Determine the (X, Y) coordinate at the center of the cell enclosing the given text.  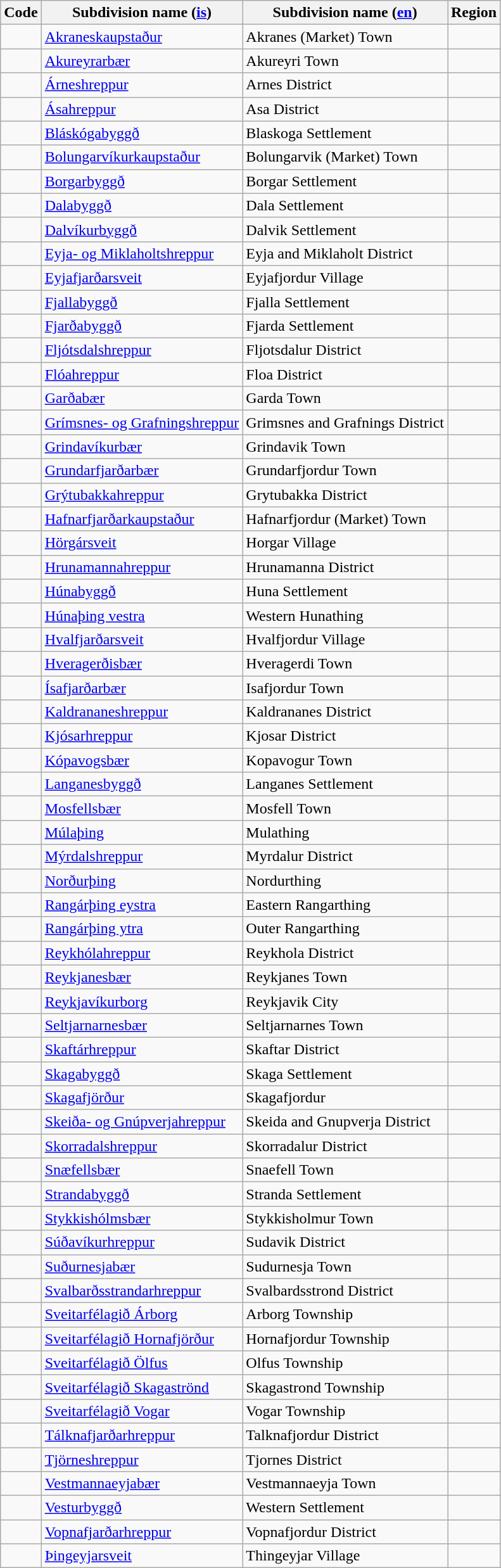
Mosfell Town (345, 808)
Hrunamannahreppur (142, 567)
Skagabyggð (142, 1074)
Olfus Township (345, 1363)
Grindavik Town (345, 447)
Tjörneshreppur (142, 1459)
Fjallabyggð (142, 302)
Hafnarfjordur (Market) Town (345, 519)
Rangárþing eystra (142, 905)
Súðavíkurhreppur (142, 1242)
Grindavíkurbær (142, 447)
Reykjavíkurborg (142, 1001)
Grundarfjordur Town (345, 471)
Grýtubakkahreppur (142, 495)
Eyja and Miklaholt District (345, 253)
Múlaþing (142, 832)
Borgarbyggð (142, 181)
Floa District (345, 374)
Subdivision name (en) (345, 13)
Vogar Township (345, 1411)
Sveitarfélagið Skagaströnd (142, 1387)
Kópavogsbær (142, 760)
Akureyri Town (345, 61)
Vopnafjordur District (345, 1532)
Arborg Township (345, 1315)
Sveitarfélagið Hornafjörður (142, 1339)
Svalbardsstrond District (345, 1291)
Eyja- og Miklaholtshreppur (142, 253)
Fjarðabyggð (142, 326)
Fljotsdalur District (345, 350)
Ísafjarðarbær (142, 687)
Seltjarnarnes Town (345, 1025)
Hveragerdi Town (345, 663)
Flóahreppur (142, 374)
Huna Settlement (345, 591)
Sudavik District (345, 1242)
Grimsnes and Grafnings District (345, 423)
Mosfellsbær (142, 808)
Bolungarvíkurkaupstaður (142, 157)
Dala Settlement (345, 205)
Akranes (Market) Town (345, 37)
Talknafjordur District (345, 1435)
Snæfellsbær (142, 1170)
Garda Town (345, 398)
Vesturbyggð (142, 1508)
Dalvíkurbyggð (142, 229)
Húnabyggð (142, 591)
Garðabær (142, 398)
Subdivision name (is) (142, 13)
Reykjavik City (345, 1001)
Akraneskaupstaður (142, 37)
Skagafjörður (142, 1098)
Sveitarfélagið Vogar (142, 1411)
Vestmannaeyjabær (142, 1484)
Reykhólahreppur (142, 953)
Western Hunathing (345, 615)
Dalvik Settlement (345, 229)
Hornafjordur Township (345, 1339)
Horgar Village (345, 543)
Dalabyggð (142, 205)
Svalbarðsstrandarhreppur (142, 1291)
Hveragerðisbær (142, 663)
Sveitarfélagið Árborg (142, 1315)
Myrdalur District (345, 857)
Fljótsdalshreppur (142, 350)
Strandabyggð (142, 1194)
Árneshreppur (142, 85)
Skagastrond Township (345, 1387)
Thingeyjar Village (345, 1556)
Bláskógabyggð (142, 133)
Kaldrananes District (345, 712)
Fjarda Settlement (345, 326)
Sveitarfélagið Ölfus (142, 1363)
Vestmannaeyja Town (345, 1484)
Hrunamanna District (345, 567)
Skaftárhreppur (142, 1049)
Region (474, 13)
Kopavogur Town (345, 760)
Vopnafjarðarhreppur (142, 1532)
Kjósarhreppur (142, 736)
Stykkishólmsbær (142, 1218)
Asa District (345, 109)
Grímsnes- og Grafningshreppur (142, 423)
Blaskoga Settlement (345, 133)
Outer Rangarthing (345, 929)
Rangárþing ytra (142, 929)
Langanesbyggð (142, 784)
Skagafjordur (345, 1098)
Mulathing (345, 832)
Eyjafjordur Village (345, 277)
Code (21, 13)
Skaftar District (345, 1049)
Tjornes District (345, 1459)
Nordurthing (345, 881)
Kjosar District (345, 736)
Akureyrarbær (142, 61)
Hvalfjordur Village (345, 639)
Skorradalshreppur (142, 1146)
Stranda Settlement (345, 1194)
Skaga Settlement (345, 1074)
Skorradalur District (345, 1146)
Skeiða- og Gnúpverjahreppur (142, 1122)
Tálknafjarðarhreppur (142, 1435)
Reykjanes Town (345, 977)
Reykjanesbær (142, 977)
Norðurþing (142, 881)
Skeida and Gnupverja District (345, 1122)
Kaldrananeshreppur (142, 712)
Sudurnesja Town (345, 1266)
Grytubakka District (345, 495)
Grundarfjarðarbær (142, 471)
Ásahreppur (142, 109)
Húnaþing vestra (142, 615)
Suðurnesjabær (142, 1266)
Eyjafjarðarsveit (142, 277)
Fjalla Settlement (345, 302)
Hvalfjarðarsveit (142, 639)
Bolungarvik (Market) Town (345, 157)
Langanes Settlement (345, 784)
Eastern Rangarthing (345, 905)
Seltjarnarnesbær (142, 1025)
Mýrdalshreppur (142, 857)
Arnes District (345, 85)
Western Settlement (345, 1508)
Þingeyjarsveit (142, 1556)
Borgar Settlement (345, 181)
Stykkisholmur Town (345, 1218)
Reykhola District (345, 953)
Hörgársveit (142, 543)
Hafnarfjarðarkaupstaður (142, 519)
Isafjordur Town (345, 687)
Snaefell Town (345, 1170)
